For the text-containing cell, return its midpoint in (X, Y) coordinate format. 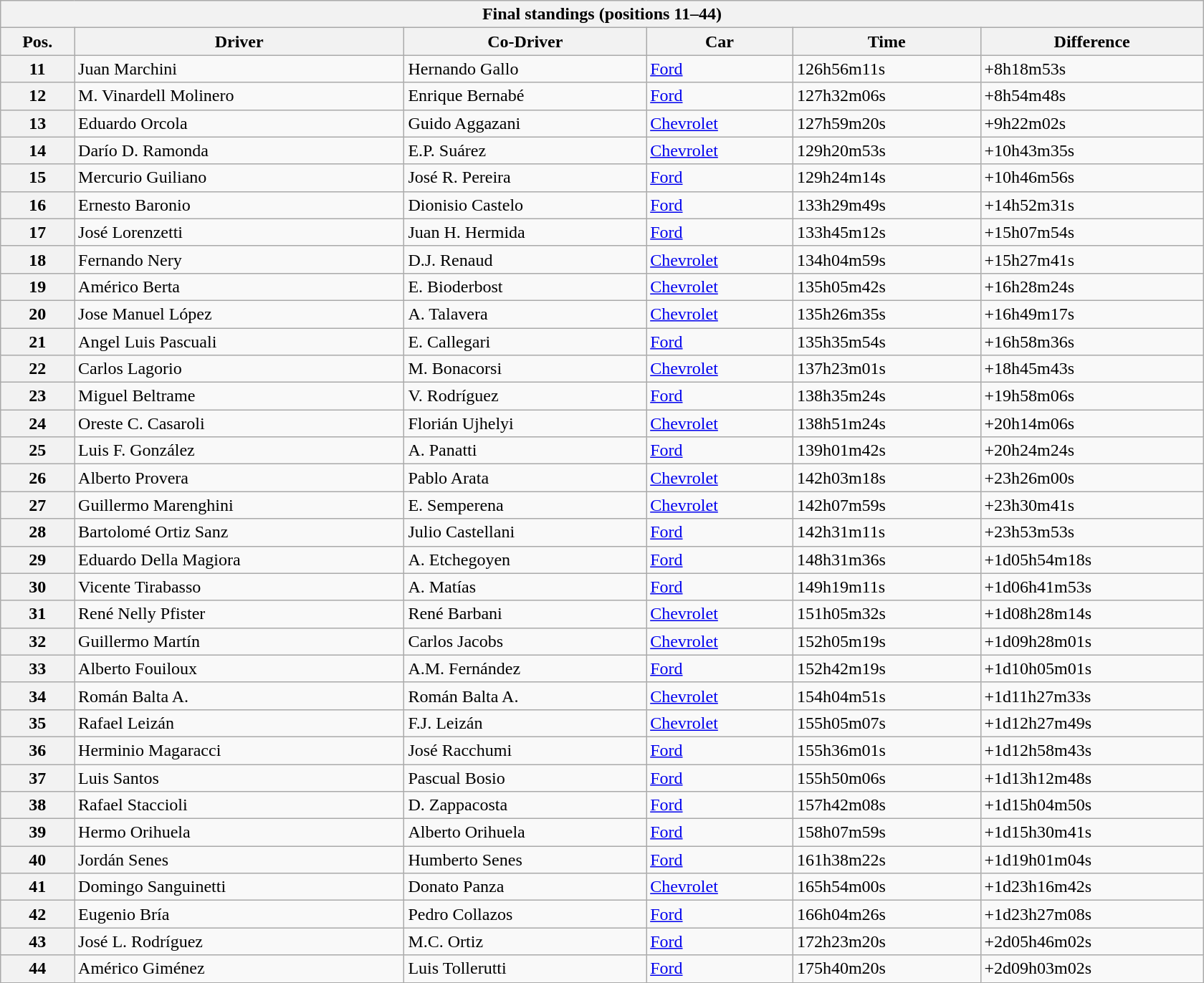
+2d09h03m02s (1092, 969)
44 (37, 969)
138h35m24s (887, 396)
E. Semperena (525, 505)
Hermo Orihuela (239, 833)
43 (37, 941)
127h59m20s (887, 123)
José R. Pereira (525, 178)
27 (37, 505)
33 (37, 668)
+19h58m06s (1092, 396)
157h42m08s (887, 805)
+1d05h54m18s (1092, 560)
Juan H. Hermida (525, 232)
21 (37, 342)
126h56m11s (887, 69)
Pascual Bosio (525, 777)
152h05m19s (887, 641)
Florián Ujhelyi (525, 423)
Darío D. Ramonda (239, 150)
129h20m53s (887, 150)
Américo Berta (239, 287)
+16h49m17s (1092, 314)
+1d19h01m04s (1092, 860)
Donato Panza (525, 887)
+1d15h04m50s (1092, 805)
Hernando Gallo (525, 69)
+15h07m54s (1092, 232)
José Racchumi (525, 750)
31 (37, 614)
137h23m01s (887, 369)
D.J. Renaud (525, 259)
Bartolomé Ortiz Sanz (239, 532)
M. Bonacorsi (525, 369)
151h05m32s (887, 614)
Mercurio Guiliano (239, 178)
Jordán Senes (239, 860)
+1d06h41m53s (1092, 587)
155h50m06s (887, 777)
166h04m26s (887, 914)
13 (37, 123)
D. Zappacosta (525, 805)
+20h24m24s (1092, 451)
11 (37, 69)
41 (37, 887)
Difference (1092, 42)
A. Matías (525, 587)
Guido Aggazani (525, 123)
Alberto Fouiloux (239, 668)
152h42m19s (887, 668)
Car (720, 42)
134h04m59s (887, 259)
Oreste C. Casaroli (239, 423)
Luis Tollerutti (525, 969)
+1d12h58m43s (1092, 750)
39 (37, 833)
Luis Santos (239, 777)
Juan Marchini (239, 69)
Julio Castellani (525, 532)
133h45m12s (887, 232)
+1d12h27m49s (1092, 723)
Rafael Staccioli (239, 805)
Miguel Beltrame (239, 396)
154h04m51s (887, 696)
26 (37, 478)
Pedro Collazos (525, 914)
22 (37, 369)
Co-Driver (525, 42)
+8h54m48s (1092, 96)
+1d08h28m14s (1092, 614)
28 (37, 532)
René Nelly Pfister (239, 614)
23 (37, 396)
Dionisio Castelo (525, 205)
A.M. Fernández (525, 668)
+1d10h05m01s (1092, 668)
17 (37, 232)
36 (37, 750)
Vicente Tirabasso (239, 587)
Driver (239, 42)
Alberto Provera (239, 478)
158h07m59s (887, 833)
+15h27m41s (1092, 259)
+1d13h12m48s (1092, 777)
Eduardo Della Magiora (239, 560)
24 (37, 423)
Luis F. González (239, 451)
+1d23h16m42s (1092, 887)
+1d15h30m41s (1092, 833)
20 (37, 314)
+10h43m35s (1092, 150)
25 (37, 451)
16 (37, 205)
+2d05h46m02s (1092, 941)
135h35m54s (887, 342)
+14h52m31s (1092, 205)
José L. Rodríguez (239, 941)
Eugenio Bría (239, 914)
M. Vinardell Molinero (239, 96)
12 (37, 96)
+20h14m06s (1092, 423)
Angel Luis Pascuali (239, 342)
133h29m49s (887, 205)
+1d11h27m33s (1092, 696)
A. Panatti (525, 451)
E. Callegari (525, 342)
15 (37, 178)
+9h22m02s (1092, 123)
14 (37, 150)
149h19m11s (887, 587)
18 (37, 259)
E. Bioderbost (525, 287)
129h24m14s (887, 178)
Enrique Bernabé (525, 96)
E.P. Suárez (525, 150)
161h38m22s (887, 860)
Final standings (positions 11–44) (602, 14)
+23h26m00s (1092, 478)
Pos. (37, 42)
Carlos Lagorio (239, 369)
155h36m01s (887, 750)
+8h18m53s (1092, 69)
142h03m18s (887, 478)
+1d23h27m08s (1092, 914)
142h07m59s (887, 505)
A. Etchegoyen (525, 560)
172h23m20s (887, 941)
+16h58m36s (1092, 342)
René Barbani (525, 614)
35 (37, 723)
Jose Manuel López (239, 314)
155h05m07s (887, 723)
Domingo Sanguinetti (239, 887)
V. Rodríguez (525, 396)
34 (37, 696)
32 (37, 641)
37 (37, 777)
+23h53m53s (1092, 532)
Herminio Magaracci (239, 750)
A. Talavera (525, 314)
Eduardo Orcola (239, 123)
142h31m11s (887, 532)
29 (37, 560)
Rafael Leizán (239, 723)
Alberto Orihuela (525, 833)
Fernando Nery (239, 259)
Time (887, 42)
+1d09h28m01s (1092, 641)
175h40m20s (887, 969)
+18h45m43s (1092, 369)
38 (37, 805)
40 (37, 860)
+23h30m41s (1092, 505)
Guillermo Martín (239, 641)
19 (37, 287)
F.J. Leizán (525, 723)
165h54m00s (887, 887)
148h31m36s (887, 560)
José Lorenzetti (239, 232)
138h51m24s (887, 423)
+10h46m56s (1092, 178)
30 (37, 587)
+16h28m24s (1092, 287)
M.C. Ortiz (525, 941)
127h32m06s (887, 96)
Guillermo Marenghini (239, 505)
139h01m42s (887, 451)
Humberto Senes (525, 860)
Américo Giménez (239, 969)
42 (37, 914)
Pablo Arata (525, 478)
Carlos Jacobs (525, 641)
135h05m42s (887, 287)
135h26m35s (887, 314)
Ernesto Baronio (239, 205)
